From the cell containing the given text, extract its center point as [x, y] coordinate. 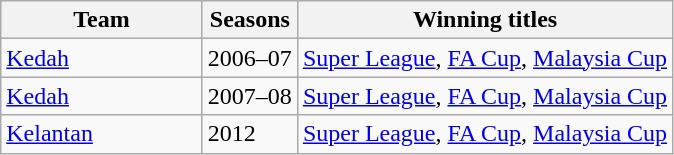
Seasons [250, 20]
2007–08 [250, 96]
2012 [250, 134]
Kelantan [102, 134]
Team [102, 20]
Winning titles [484, 20]
2006–07 [250, 58]
